For the text-containing cell, return its midpoint in [X, Y] coordinate format. 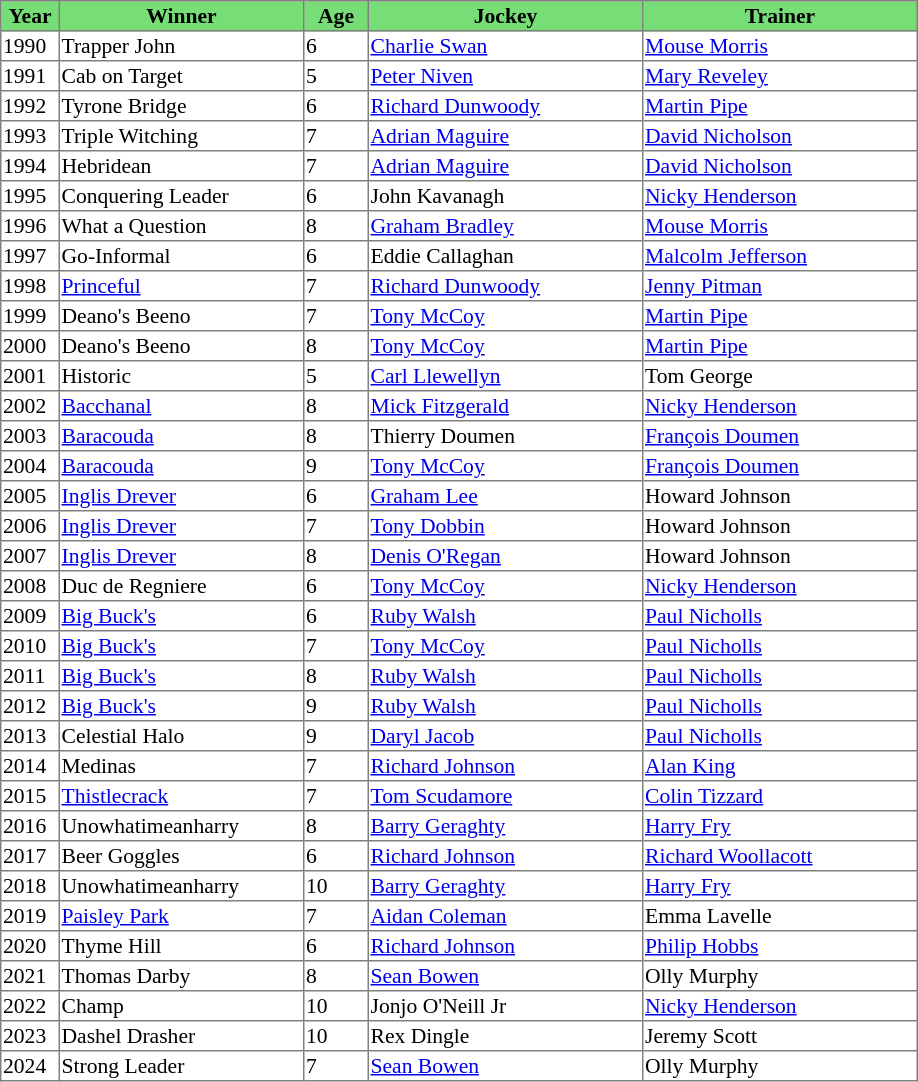
Jonjo O'Neill Jr [505, 1006]
1998 [30, 286]
2010 [30, 646]
2004 [30, 466]
2008 [30, 586]
Strong Leader [181, 1066]
Champ [181, 1006]
Philip Hobbs [780, 946]
Year [30, 16]
2024 [30, 1066]
Trapper John [181, 46]
1994 [30, 166]
2023 [30, 1036]
Jeremy Scott [780, 1036]
Carl Llewellyn [505, 376]
2022 [30, 1006]
Winner [181, 16]
Duc de Regniere [181, 586]
Peter Niven [505, 76]
2014 [30, 766]
Trainer [780, 16]
Dashel Drasher [181, 1036]
2015 [30, 796]
2007 [30, 556]
Tom George [780, 376]
Medinas [181, 766]
2013 [30, 736]
Denis O'Regan [505, 556]
2016 [30, 826]
1996 [30, 226]
2002 [30, 406]
1997 [30, 256]
Richard Woollacott [780, 856]
2018 [30, 886]
Daryl Jacob [505, 736]
Jockey [505, 16]
2001 [30, 376]
Jenny Pitman [780, 286]
Mick Fitzgerald [505, 406]
2005 [30, 496]
Triple Witching [181, 136]
Graham Bradley [505, 226]
Thistlecrack [181, 796]
Mary Reveley [780, 76]
Rex Dingle [505, 1036]
2021 [30, 976]
2012 [30, 706]
2006 [30, 526]
Eddie Callaghan [505, 256]
Hebridean [181, 166]
1999 [30, 316]
Thierry Doumen [505, 436]
Beer Goggles [181, 856]
2000 [30, 346]
Bacchanal [181, 406]
1991 [30, 76]
Graham Lee [505, 496]
What a Question [181, 226]
Cab on Target [181, 76]
Alan King [780, 766]
Tyrone Bridge [181, 106]
1990 [30, 46]
1993 [30, 136]
Historic [181, 376]
2009 [30, 616]
Conquering Leader [181, 196]
Thyme Hill [181, 946]
Colin Tizzard [780, 796]
1995 [30, 196]
Aidan Coleman [505, 916]
Age [336, 16]
1992 [30, 106]
Malcolm Jefferson [780, 256]
Tony Dobbin [505, 526]
Thomas Darby [181, 976]
Celestial Halo [181, 736]
Charlie Swan [505, 46]
John Kavanagh [505, 196]
Go-Informal [181, 256]
Princeful [181, 286]
Tom Scudamore [505, 796]
Paisley Park [181, 916]
2003 [30, 436]
Emma Lavelle [780, 916]
2019 [30, 916]
2020 [30, 946]
2017 [30, 856]
2011 [30, 676]
